For the text-containing cell, return its midpoint in (X, Y) coordinate format. 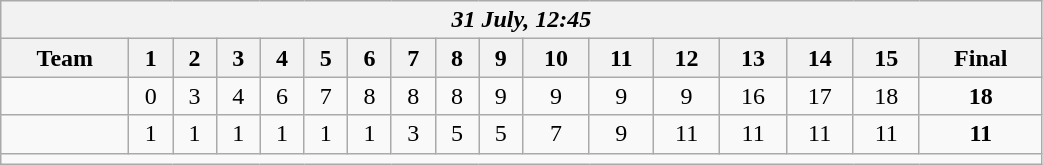
10 (556, 58)
Team (65, 58)
16 (754, 96)
14 (820, 58)
13 (754, 58)
12 (686, 58)
17 (820, 96)
31 July, 12:45 (522, 20)
Final (980, 58)
15 (886, 58)
2 (195, 58)
0 (151, 96)
